Find where the given text appears and provide that cell's center as (X, Y) coordinate. 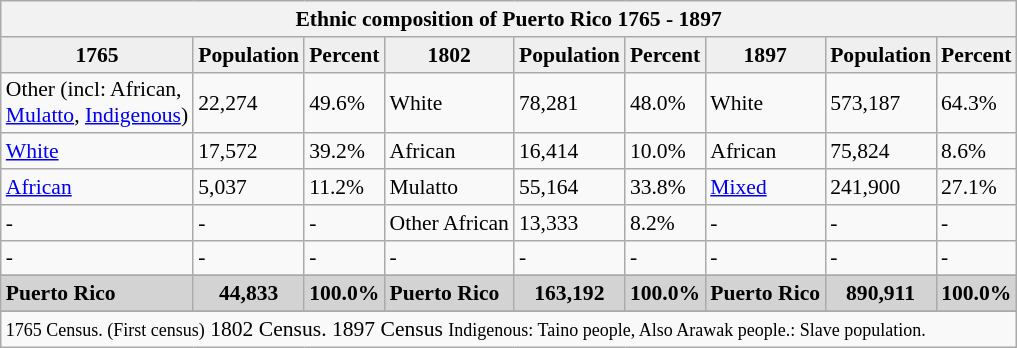
39.2% (344, 152)
Other (incl: African, Mulatto, Indigenous) (97, 102)
55,164 (570, 187)
27.1% (976, 187)
1765 (97, 55)
11.2% (344, 187)
Ethnic composition of Puerto Rico 1765 - 1897 (509, 19)
8.6% (976, 152)
Mulatto (450, 187)
Mixed (765, 187)
890,911 (880, 294)
17,572 (248, 152)
48.0% (665, 102)
Other African (450, 223)
8.2% (665, 223)
1802 (450, 55)
10.0% (665, 152)
75,824 (880, 152)
1897 (765, 55)
5,037 (248, 187)
44,833 (248, 294)
49.6% (344, 102)
13,333 (570, 223)
78,281 (570, 102)
241,900 (880, 187)
64.3% (976, 102)
1765 Census. (First census) 1802 Census. 1897 Census Indigenous: Taino people, Also Arawak people.: Slave population. (509, 330)
33.8% (665, 187)
163,192 (570, 294)
16,414 (570, 152)
22,274 (248, 102)
573,187 (880, 102)
